Detect which cell encompasses the target text, then output its [X, Y] center coordinate. 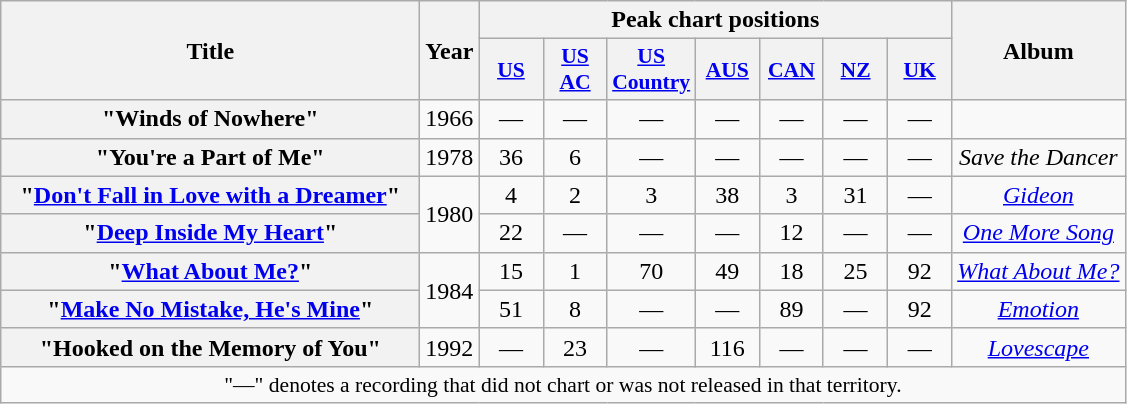
70 [651, 271]
Title [210, 50]
CAN [791, 70]
US Country [651, 70]
12 [791, 233]
Album [1038, 50]
US [511, 70]
"—" denotes a recording that did not chart or was not released in that territory. [563, 384]
Gideon [1038, 195]
Year [450, 50]
"Deep Inside My Heart" [210, 233]
UK [920, 70]
22 [511, 233]
31 [855, 195]
"What About Me?" [210, 271]
1980 [450, 214]
36 [511, 157]
"Hooked on the Memory of You" [210, 347]
"Don't Fall in Love with a Dreamer" [210, 195]
Emotion [1038, 309]
38 [727, 195]
"Winds of Nowhere" [210, 119]
23 [575, 347]
1 [575, 271]
1984 [450, 290]
6 [575, 157]
One More Song [1038, 233]
1992 [450, 347]
116 [727, 347]
4 [511, 195]
15 [511, 271]
1966 [450, 119]
Peak chart positions [716, 20]
49 [727, 271]
89 [791, 309]
"You're a Part of Me" [210, 157]
Save the Dancer [1038, 157]
1978 [450, 157]
NZ [855, 70]
2 [575, 195]
25 [855, 271]
"Make No Mistake, He's Mine" [210, 309]
What About Me? [1038, 271]
18 [791, 271]
Lovescape [1038, 347]
51 [511, 309]
8 [575, 309]
US AC [575, 70]
AUS [727, 70]
